Return the (X, Y) coordinate for the center point of the cell that contains the specified text.  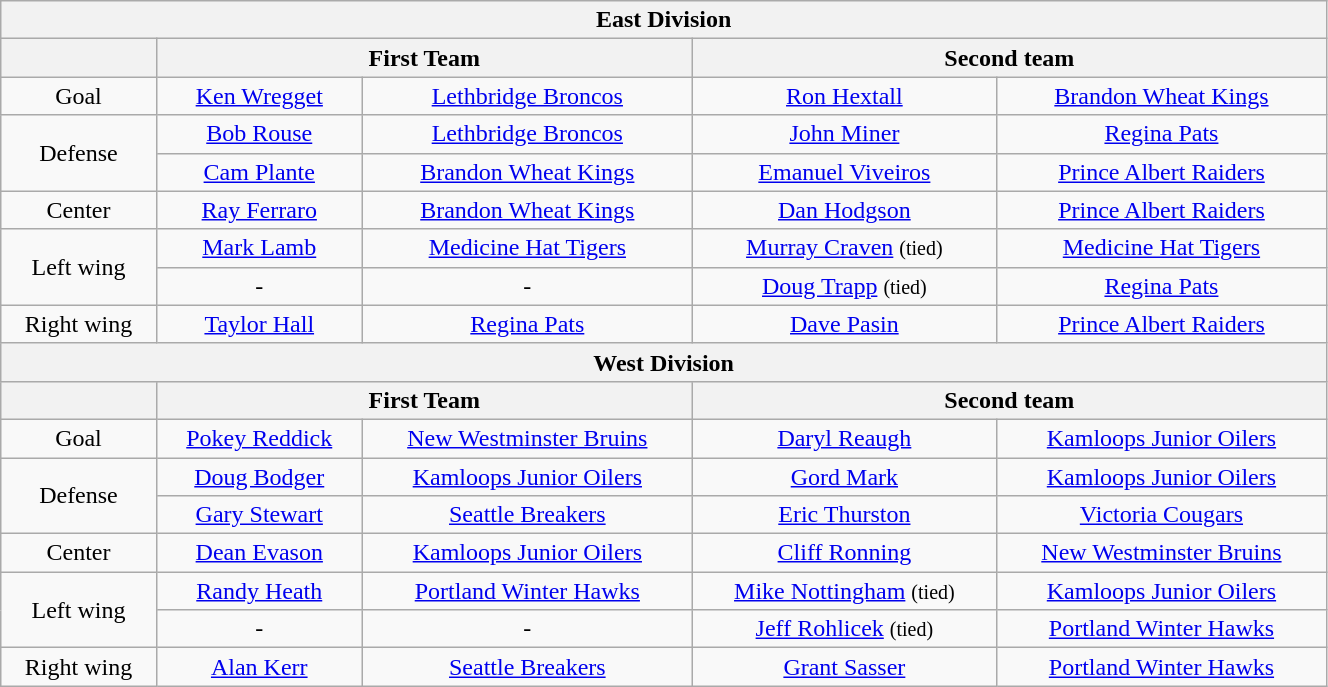
Taylor Hall (259, 324)
Ron Hextall (844, 96)
Bob Rouse (259, 134)
Alan Kerr (259, 667)
Mark Lamb (259, 248)
Daryl Reaugh (844, 438)
Doug Trapp (tied) (844, 286)
Gord Mark (844, 477)
Cliff Ronning (844, 553)
Jeff Rohlicek (tied) (844, 629)
Ray Ferraro (259, 210)
Ken Wregget (259, 96)
Randy Heath (259, 591)
Mike Nottingham (tied) (844, 591)
John Miner (844, 134)
Grant Sasser (844, 667)
Dan Hodgson (844, 210)
East Division (664, 20)
Dean Evason (259, 553)
Doug Bodger (259, 477)
Gary Stewart (259, 515)
Cam Plante (259, 172)
Murray Craven (tied) (844, 248)
Emanuel Viveiros (844, 172)
Pokey Reddick (259, 438)
Eric Thurston (844, 515)
Victoria Cougars (1161, 515)
West Division (664, 362)
Dave Pasin (844, 324)
